Detect which cell encompasses the target text, then output its [X, Y] center coordinate. 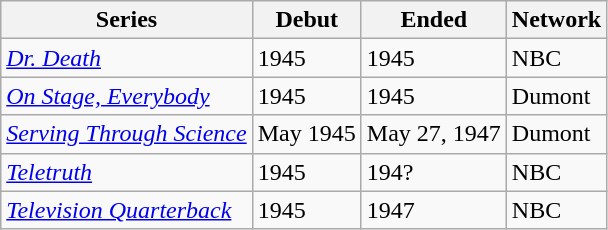
Series [126, 20]
May 1945 [306, 134]
Debut [306, 20]
Network [556, 20]
194? [434, 172]
On Stage, Everybody [126, 96]
Television Quarterback [126, 210]
May 27, 1947 [434, 134]
Dr. Death [126, 58]
Serving Through Science [126, 134]
Ended [434, 20]
1947 [434, 210]
Teletruth [126, 172]
